From the cell containing the given text, extract its center point as (X, Y) coordinate. 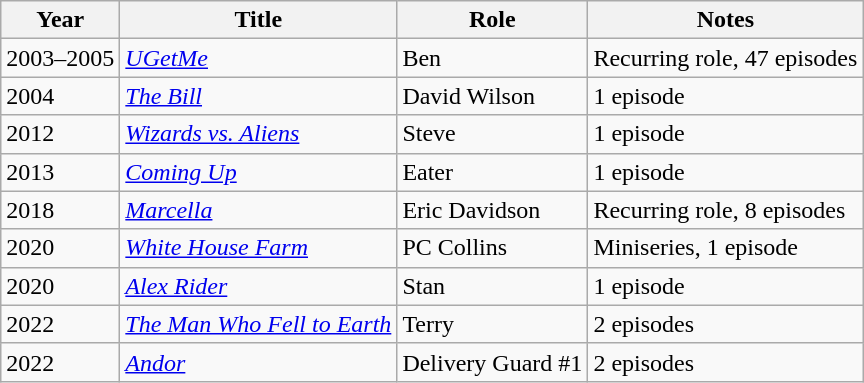
The Bill (258, 96)
UGetMe (258, 58)
2018 (60, 210)
Notes (726, 20)
Miniseries, 1 episode (726, 248)
2012 (60, 134)
Recurring role, 8 episodes (726, 210)
Title (258, 20)
Andor (258, 362)
Coming Up (258, 172)
White House Farm (258, 248)
2013 (60, 172)
Year (60, 20)
Delivery Guard #1 (492, 362)
Ben (492, 58)
2003–2005 (60, 58)
Recurring role, 47 episodes (726, 58)
Stan (492, 286)
Eater (492, 172)
Terry (492, 324)
PC Collins (492, 248)
Steve (492, 134)
Marcella (258, 210)
Wizards vs. Aliens (258, 134)
Eric Davidson (492, 210)
The Man Who Fell to Earth (258, 324)
Role (492, 20)
Alex Rider (258, 286)
David Wilson (492, 96)
2004 (60, 96)
